Identify which cell holds the provided text, then report its (X, Y) central coordinate. 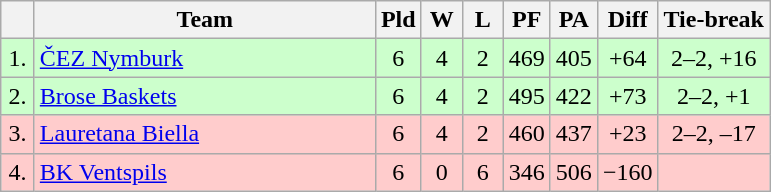
Diff (628, 20)
−160 (628, 172)
506 (574, 172)
2–2, –17 (714, 134)
W (442, 20)
422 (574, 96)
Team (204, 20)
+64 (628, 58)
Pld (398, 20)
PA (574, 20)
ČEZ Nymburk (204, 58)
PF (526, 20)
1. (18, 58)
Brose Baskets (204, 96)
Tie-break (714, 20)
0 (442, 172)
2–2, +1 (714, 96)
460 (526, 134)
2. (18, 96)
4. (18, 172)
+73 (628, 96)
2–2, +16 (714, 58)
346 (526, 172)
3. (18, 134)
BK Ventspils (204, 172)
+23 (628, 134)
Lauretana Biella (204, 134)
405 (574, 58)
469 (526, 58)
437 (574, 134)
495 (526, 96)
L (482, 20)
